Search for the cell housing the specified text and yield its (X, Y) center coordinate. 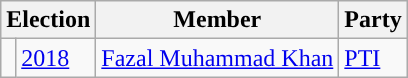
Member (218, 20)
Party (373, 20)
Fazal Muhammad Khan (218, 58)
Election (48, 20)
PTI (373, 58)
2018 (56, 58)
